Return (X, Y) of the center of cell containing provided text 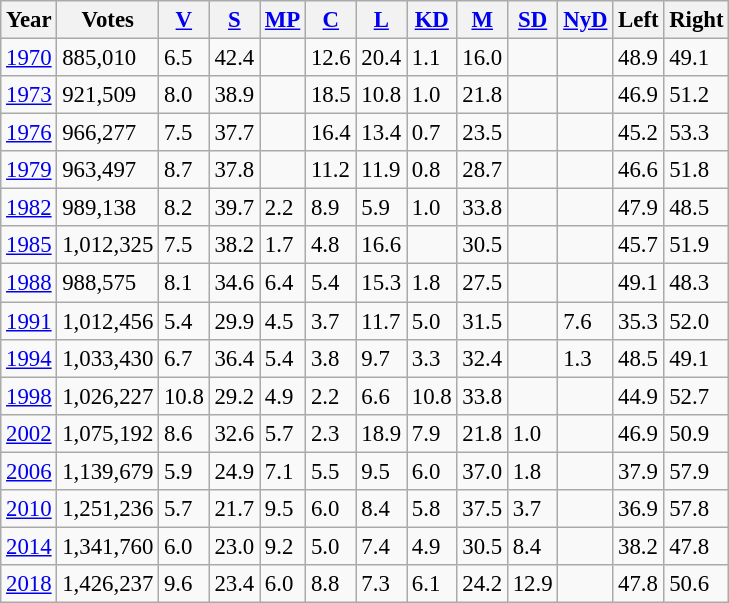
1991 (29, 321)
44.9 (638, 396)
36.4 (234, 358)
1.7 (283, 245)
1970 (29, 58)
29.2 (234, 396)
12.9 (532, 584)
1.1 (431, 58)
51.9 (696, 245)
46.6 (638, 170)
45.2 (638, 133)
48.3 (696, 283)
9.2 (283, 546)
11.9 (381, 170)
1,075,192 (108, 433)
7.4 (381, 546)
52.0 (696, 321)
32.6 (234, 433)
1985 (29, 245)
11.2 (331, 170)
1988 (29, 283)
50.6 (696, 584)
16.0 (482, 58)
24.9 (234, 471)
27.5 (482, 283)
31.5 (482, 321)
1,341,760 (108, 546)
7.9 (431, 433)
V (184, 20)
2006 (29, 471)
51.2 (696, 95)
36.9 (638, 509)
38.9 (234, 95)
0.8 (431, 170)
SD (532, 20)
8.7 (184, 170)
16.4 (331, 133)
4.8 (331, 245)
48.9 (638, 58)
7.3 (381, 584)
37.0 (482, 471)
C (331, 20)
3.8 (331, 358)
50.9 (696, 433)
20.4 (381, 58)
1,012,325 (108, 245)
1,033,430 (108, 358)
2010 (29, 509)
2.3 (331, 433)
1,251,236 (108, 509)
1982 (29, 208)
5.8 (431, 509)
24.2 (482, 584)
37.7 (234, 133)
1,139,679 (108, 471)
52.7 (696, 396)
12.6 (331, 58)
Votes (108, 20)
39.7 (234, 208)
KD (431, 20)
8.6 (184, 433)
6.6 (381, 396)
1,426,237 (108, 584)
8.9 (331, 208)
57.8 (696, 509)
988,575 (108, 283)
1.3 (586, 358)
18.9 (381, 433)
L (381, 20)
4.5 (283, 321)
9.6 (184, 584)
2002 (29, 433)
16.6 (381, 245)
37.8 (234, 170)
8.2 (184, 208)
5.5 (331, 471)
1,012,456 (108, 321)
2018 (29, 584)
53.3 (696, 133)
37.9 (638, 471)
15.3 (381, 283)
9.7 (381, 358)
8.1 (184, 283)
6.4 (283, 283)
32.4 (482, 358)
57.9 (696, 471)
6.7 (184, 358)
42.4 (234, 58)
Left (638, 20)
8.8 (331, 584)
51.8 (696, 170)
1979 (29, 170)
2014 (29, 546)
35.3 (638, 321)
28.7 (482, 170)
23.4 (234, 584)
1976 (29, 133)
23.0 (234, 546)
34.6 (234, 283)
37.5 (482, 509)
1994 (29, 358)
S (234, 20)
47.9 (638, 208)
18.5 (331, 95)
989,138 (108, 208)
3.3 (431, 358)
MP (283, 20)
45.7 (638, 245)
0.7 (431, 133)
885,010 (108, 58)
21.7 (234, 509)
29.9 (234, 321)
921,509 (108, 95)
966,277 (108, 133)
8.0 (184, 95)
6.1 (431, 584)
M (482, 20)
Right (696, 20)
11.7 (381, 321)
Year (29, 20)
7.1 (283, 471)
6.5 (184, 58)
963,497 (108, 170)
1998 (29, 396)
1973 (29, 95)
7.6 (586, 321)
13.4 (381, 133)
NyD (586, 20)
1,026,227 (108, 396)
23.5 (482, 133)
